From the cell containing the given text, extract its center point as (x, y) coordinate. 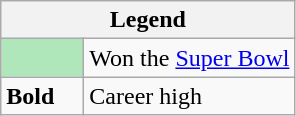
Career high (190, 96)
Bold (42, 96)
Won the Super Bowl (190, 58)
Legend (148, 20)
